From the cell containing the given text, extract its center point as (X, Y) coordinate. 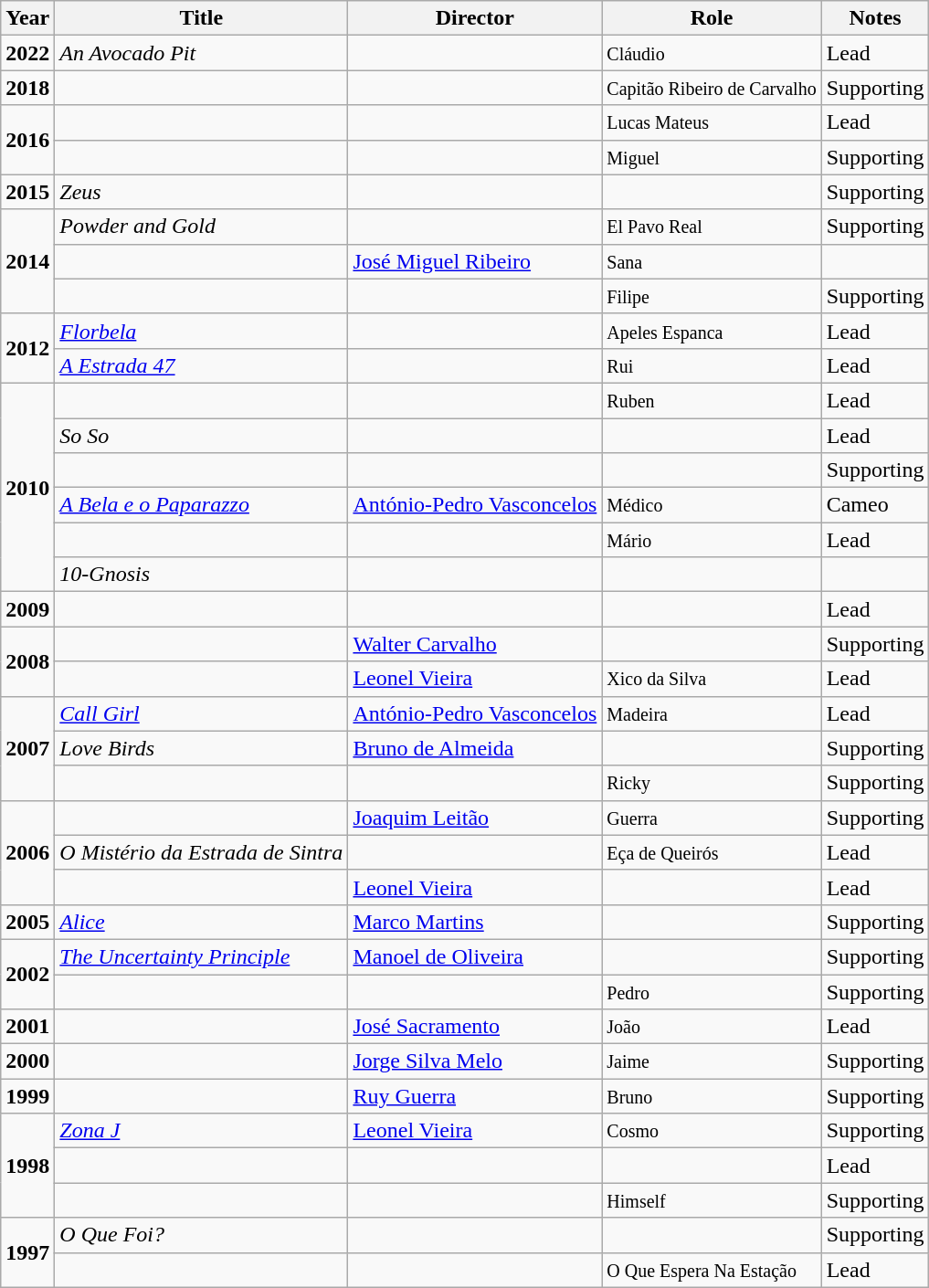
Powder and Gold (201, 227)
O Mistério da Estrada de Sintra (201, 852)
2022 (27, 53)
10-Gnosis (201, 575)
2009 (27, 609)
Role (712, 18)
Xico da Silva (712, 679)
Mário (712, 540)
Himself (712, 1200)
2012 (27, 348)
Zeus (201, 192)
Rui (712, 365)
Manoel de Oliveira (475, 956)
2005 (27, 922)
2016 (27, 140)
1997 (27, 1252)
Filipe (712, 296)
Ricky (712, 783)
2008 (27, 661)
Alice (201, 922)
José Miguel Ribeiro (475, 261)
2007 (27, 748)
O Que Espera Na Estação (712, 1270)
Notes (875, 18)
So So (201, 436)
El Pavo Real (712, 227)
A Bela e o Paparazzo (201, 505)
Ruben (712, 400)
Guerra (712, 818)
Walter Carvalho (475, 644)
Madeira (712, 713)
An Avocado Pit (201, 53)
2001 (27, 1027)
Year (27, 18)
Bruno (712, 1096)
Lucas Mateus (712, 122)
Eça de Queirós (712, 852)
A Estrada 47 (201, 365)
1998 (27, 1166)
The Uncertainty Principle (201, 956)
José Sacramento (475, 1027)
Director (475, 18)
Call Girl (201, 713)
2010 (27, 487)
João (712, 1027)
O Que Foi? (201, 1235)
Title (201, 18)
Zona J (201, 1131)
Joaquim Leitão (475, 818)
Cláudio (712, 53)
Sana (712, 261)
Love Birds (201, 748)
2002 (27, 974)
Bruno de Almeida (475, 748)
Cameo (875, 505)
Médico (712, 505)
Apeles Espanca (712, 331)
1999 (27, 1096)
Jorge Silva Melo (475, 1061)
Jaime (712, 1061)
Ruy Guerra (475, 1096)
Marco Martins (475, 922)
Pedro (712, 991)
2000 (27, 1061)
Capitão Ribeiro de Carvalho (712, 88)
Florbela (201, 331)
2006 (27, 852)
2015 (27, 192)
2014 (27, 261)
Cosmo (712, 1131)
2018 (27, 88)
Miguel (712, 157)
